Locate the cell with the specified text and output its [x, y] center coordinate. 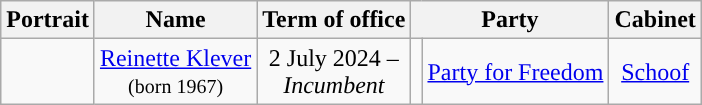
Party [510, 20]
Term of office [334, 20]
Portrait [48, 20]
2 July 2024 – Incumbent [334, 72]
Name [175, 20]
Cabinet [655, 20]
Schoof [655, 72]
Party for Freedom [516, 72]
Reinette Klever (born 1967) [175, 72]
